Extract the (x, y) coordinate from the center of the cell holding the provided text.  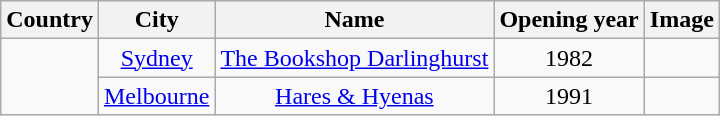
1991 (569, 96)
Country (50, 20)
City (156, 20)
Opening year (569, 20)
1982 (569, 58)
Name (354, 20)
Sydney (156, 58)
Melbourne (156, 96)
The Bookshop Darlinghurst (354, 58)
Hares & Hyenas (354, 96)
Image (682, 20)
